For the text-containing cell, return its midpoint in (X, Y) coordinate format. 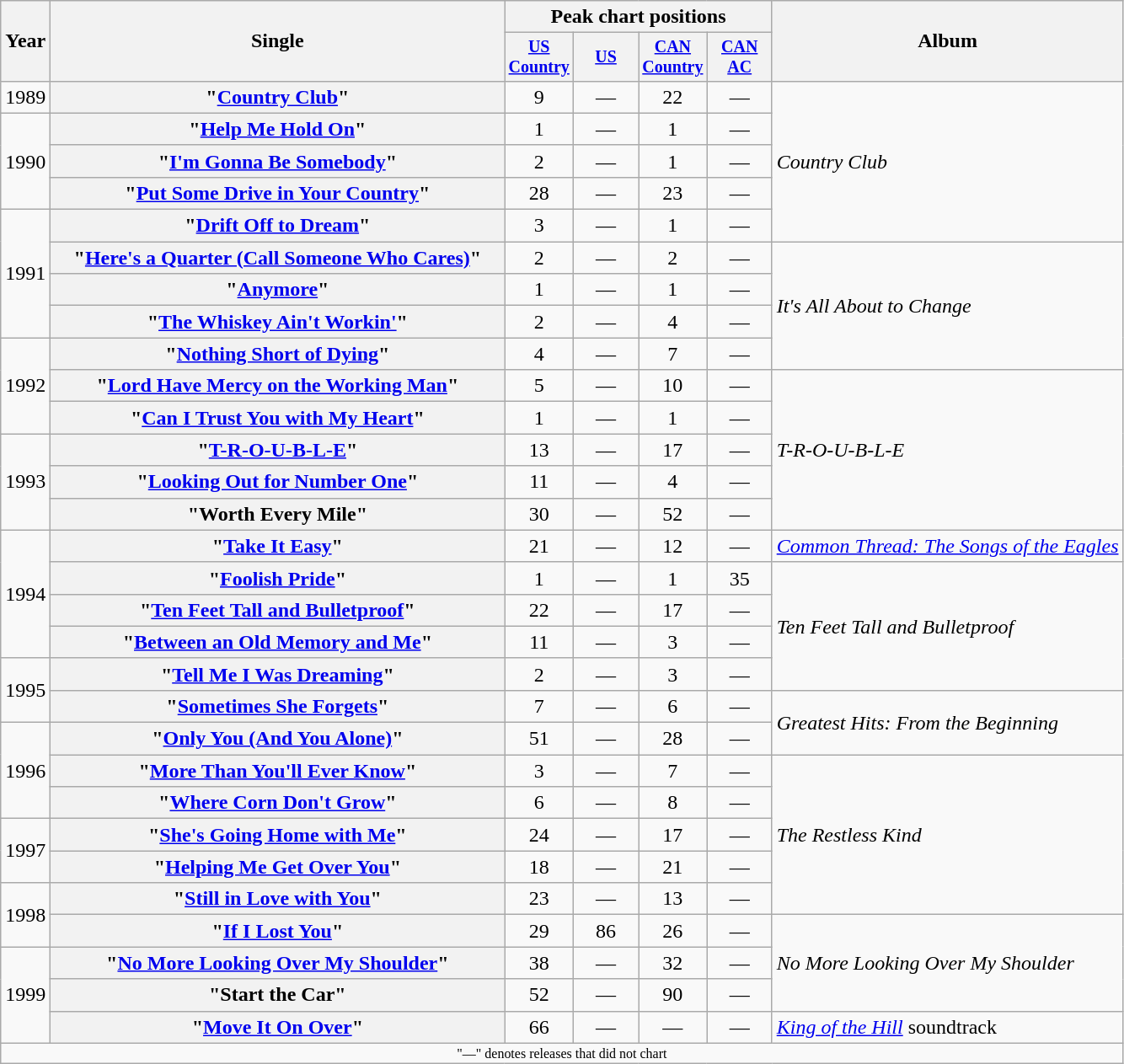
1997 (25, 851)
"Country Club" (278, 97)
"Drift Off to Dream" (278, 226)
"Ten Feet Tall and Bulletproof" (278, 610)
Ten Feet Tall and Bulletproof (947, 626)
US Country (539, 57)
1989 (25, 97)
T-R-O-U-B-L-E (947, 450)
"More Than You'll Ever Know" (278, 771)
"Sometimes She Forgets" (278, 706)
38 (539, 963)
"Here's a Quarter (Call Someone Who Cares)" (278, 258)
51 (539, 739)
CAN Country (673, 57)
"Only You (And You Alone)" (278, 739)
The Restless Kind (947, 835)
"The Whiskey Ain't Workin'" (278, 322)
35 (740, 578)
"Put Some Drive in Your Country" (278, 193)
Peak chart positions (639, 17)
32 (673, 963)
24 (539, 835)
"No More Looking Over My Shoulder" (278, 963)
"Take It Easy" (278, 546)
"Tell Me I Was Dreaming" (278, 674)
1998 (25, 915)
1995 (25, 690)
It's All About to Change (947, 306)
"Where Corn Don't Grow" (278, 803)
"Looking Out for Number One" (278, 482)
1993 (25, 482)
"Anymore" (278, 290)
5 (539, 386)
Country Club (947, 161)
"Foolish Pride" (278, 578)
86 (607, 931)
1991 (25, 274)
29 (539, 931)
9 (539, 97)
1992 (25, 386)
"Still in Love with You" (278, 899)
"Worth Every Mile" (278, 514)
"Move It On Over" (278, 1027)
Greatest Hits: From the Beginning (947, 722)
Single (278, 41)
18 (539, 867)
90 (673, 995)
1990 (25, 161)
"Between an Old Memory and Me" (278, 642)
30 (539, 514)
"T-R-O-U-B-L-E" (278, 450)
66 (539, 1027)
Album (947, 41)
"Lord Have Mercy on the Working Man" (278, 386)
"Nothing Short of Dying" (278, 354)
Common Thread: The Songs of the Eagles (947, 546)
26 (673, 931)
King of the Hill soundtrack (947, 1027)
"Helping Me Get Over You" (278, 867)
"I'm Gonna Be Somebody" (278, 161)
"—" denotes releases that did not chart (562, 1053)
"Can I Trust You with My Heart" (278, 418)
Year (25, 41)
"If I Lost You" (278, 931)
No More Looking Over My Shoulder (947, 963)
1996 (25, 771)
US (607, 57)
12 (673, 546)
10 (673, 386)
"Help Me Hold On" (278, 129)
"Start the Car" (278, 995)
8 (673, 803)
"She's Going Home with Me" (278, 835)
CAN AC (740, 57)
1999 (25, 995)
1994 (25, 594)
